Identify which cell holds the provided text, then report its (x, y) central coordinate. 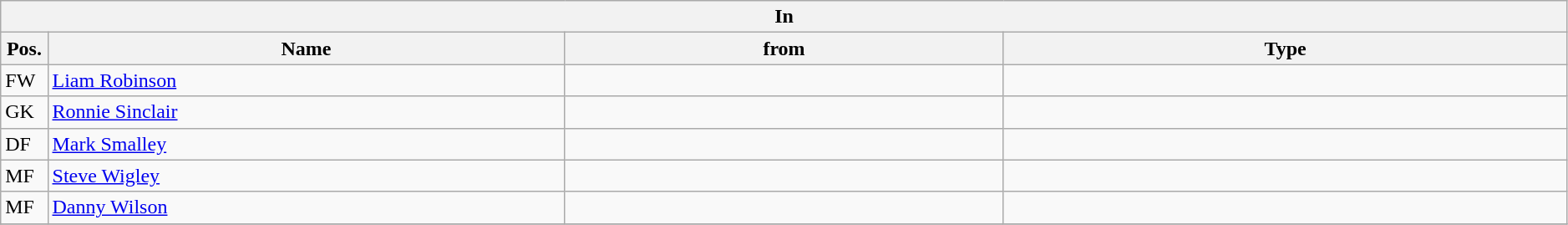
Pos. (24, 49)
Danny Wilson (306, 207)
Liam Robinson (306, 80)
from (784, 49)
GK (24, 112)
Type (1285, 49)
Steve Wigley (306, 176)
In (784, 17)
Mark Smalley (306, 144)
Name (306, 49)
Ronnie Sinclair (306, 112)
DF (24, 144)
FW (24, 80)
